Capture the cell that displays the provided text and extract its (x, y) central coordinate. 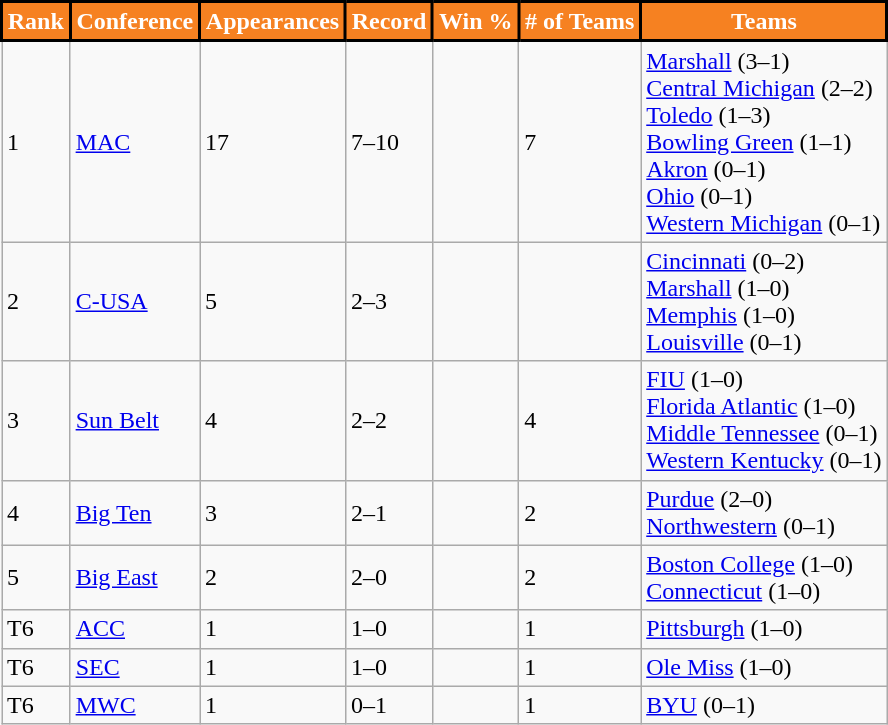
Purdue (2–0)Northwestern (0–1) (764, 512)
Big Ten (134, 512)
Win % (476, 22)
Teams (764, 22)
Big East (134, 578)
Marshall (3–1)Central Michigan (2–2) Toledo (1–3) Bowling Green (1–1) Akron (0–1) Ohio (0–1) Western Michigan (0–1) (764, 142)
MAC (134, 142)
17 (273, 142)
SEC (134, 667)
Conference (134, 22)
# of Teams (580, 22)
BYU (0–1) (764, 705)
ACC (134, 629)
FIU (1–0)Florida Atlantic (1–0) Middle Tennessee (0–1) Western Kentucky (0–1) (764, 420)
Cincinnati (0–2)Marshall (1–0) Memphis (1–0) Louisville (0–1) (764, 302)
Pittsburgh (1–0) (764, 629)
Appearances (273, 22)
Record (388, 22)
2–0 (388, 578)
2–1 (388, 512)
2–3 (388, 302)
7–10 (388, 142)
Ole Miss (1–0) (764, 667)
2–2 (388, 420)
0–1 (388, 705)
Boston College (1–0)Connecticut (1–0) (764, 578)
7 (580, 142)
Rank (36, 22)
MWC (134, 705)
C-USA (134, 302)
Sun Belt (134, 420)
